Extract the [x, y] coordinate from the center of the cell holding the provided text.  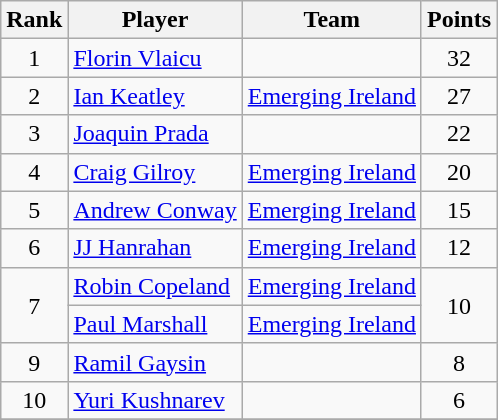
20 [458, 172]
4 [34, 172]
Ramil Gaysin [155, 362]
1 [34, 58]
5 [34, 210]
12 [458, 248]
27 [458, 96]
Ian Keatley [155, 96]
32 [458, 58]
15 [458, 210]
JJ Hanrahan [155, 248]
Florin Vlaicu [155, 58]
8 [458, 362]
Yuri Kushnarev [155, 400]
Points [458, 20]
Player [155, 20]
Team [332, 20]
Paul Marshall [155, 324]
Craig Gilroy [155, 172]
3 [34, 134]
Rank [34, 20]
Andrew Conway [155, 210]
2 [34, 96]
22 [458, 134]
Robin Copeland [155, 286]
7 [34, 305]
9 [34, 362]
Joaquin Prada [155, 134]
